From the cell containing the given text, extract its center point as [X, Y] coordinate. 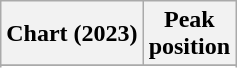
Chart (2023) [72, 34]
Peakposition [189, 34]
